From the cell containing the given text, extract its center point as (x, y) coordinate. 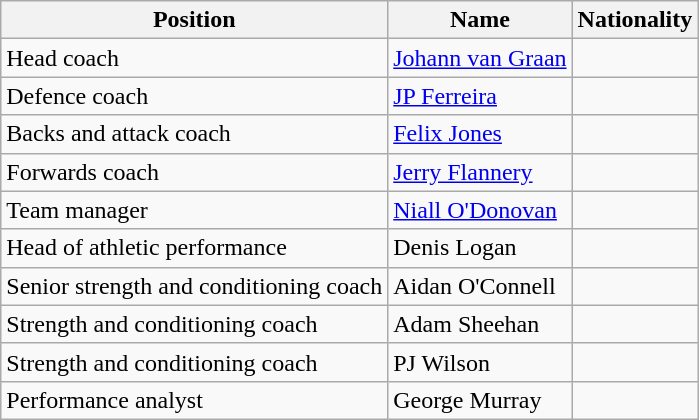
Aidan O'Connell (480, 286)
Backs and attack coach (194, 134)
Adam Sheehan (480, 324)
JP Ferreira (480, 96)
Team manager (194, 210)
Senior strength and conditioning coach (194, 286)
Nationality (635, 20)
George Murray (480, 400)
PJ Wilson (480, 362)
Johann van Graan (480, 58)
Jerry Flannery (480, 172)
Denis Logan (480, 248)
Felix Jones (480, 134)
Performance analyst (194, 400)
Head of athletic performance (194, 248)
Name (480, 20)
Forwards coach (194, 172)
Position (194, 20)
Niall O'Donovan (480, 210)
Defence coach (194, 96)
Head coach (194, 58)
